Determine the [X, Y] coordinate at the center of the cell enclosing the given text.  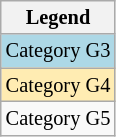
Category G5 [58, 118]
Category G4 [58, 85]
Category G3 [58, 51]
Legend [58, 17]
